Identify which cell holds the provided text, then report its [x, y] central coordinate. 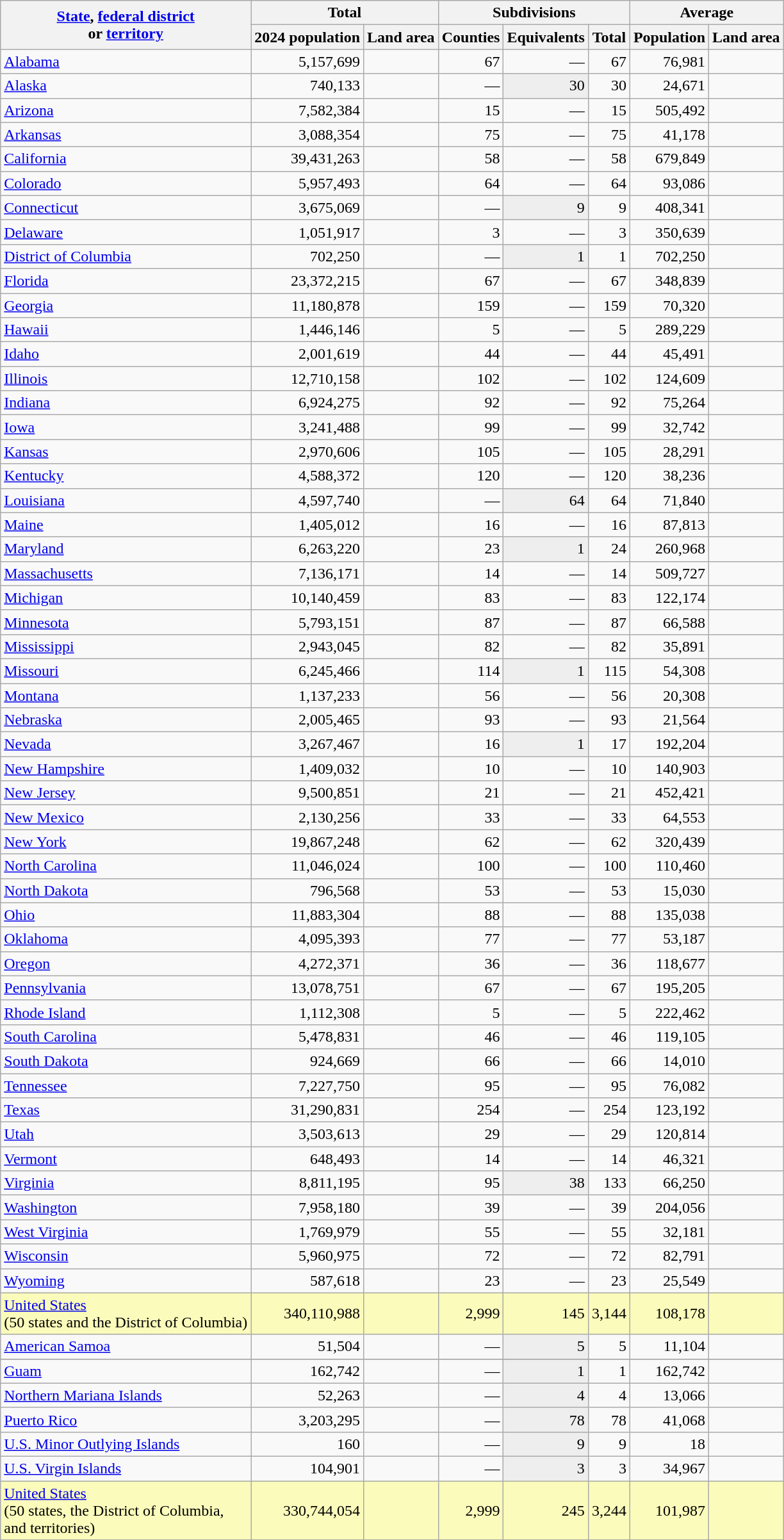
348,839 [669, 281]
Maryland [126, 549]
South Carolina [126, 1036]
3,203,295 [307, 1420]
Iowa [126, 427]
7,227,750 [307, 1086]
114 [471, 671]
Kentucky [126, 476]
34,967 [669, 1468]
76,981 [669, 61]
4,272,371 [307, 963]
Rhode Island [126, 1012]
Wyoming [126, 1281]
1,137,233 [307, 695]
U.S. Minor Outlying Islands [126, 1444]
South Dakota [126, 1061]
3,144 [608, 1313]
289,229 [669, 330]
320,439 [669, 842]
140,903 [669, 769]
52,263 [307, 1395]
United States (50 states, the District of Columbia, and territories) [126, 1511]
7,958,180 [307, 1208]
648,493 [307, 1159]
119,105 [669, 1036]
Oklahoma [126, 939]
32,181 [669, 1232]
7,136,171 [307, 573]
5,478,831 [307, 1036]
Kansas [126, 452]
Northern Mariana Islands [126, 1395]
23,372,215 [307, 281]
1,409,032 [307, 769]
20,308 [669, 695]
123,192 [669, 1110]
9,500,851 [307, 793]
11,104 [669, 1347]
70,320 [669, 306]
Florida [126, 281]
21,564 [669, 720]
13,066 [669, 1395]
509,727 [669, 573]
5,957,493 [307, 183]
796,568 [307, 890]
41,068 [669, 1420]
Utah [126, 1135]
8,811,195 [307, 1183]
330,744,054 [307, 1511]
45,491 [669, 354]
340,110,988 [307, 1313]
Wisconsin [126, 1256]
740,133 [307, 86]
Connecticut [126, 208]
35,891 [669, 646]
Guam [126, 1371]
25,549 [669, 1281]
66,588 [669, 622]
222,462 [669, 1012]
75,264 [669, 403]
18 [669, 1444]
Massachusetts [126, 573]
133 [608, 1183]
408,341 [669, 208]
71,840 [669, 500]
3,675,069 [307, 208]
10,140,459 [307, 598]
Equivalents [546, 37]
Population [669, 37]
5,960,975 [307, 1256]
Tennessee [126, 1086]
195,205 [669, 988]
19,867,248 [307, 842]
64,553 [669, 817]
104,901 [307, 1468]
93,086 [669, 183]
24 [608, 549]
Alaska [126, 86]
452,421 [669, 793]
38,236 [669, 476]
110,460 [669, 866]
New Jersey [126, 793]
Pennsylvania [126, 988]
120,814 [669, 1135]
3,267,467 [307, 744]
District of Columbia [126, 256]
505,492 [669, 110]
39,431,263 [307, 159]
Virginia [126, 1183]
46,321 [669, 1159]
Texas [126, 1110]
53,187 [669, 939]
28,291 [669, 452]
11,180,878 [307, 306]
3,241,488 [307, 427]
51,504 [307, 1347]
2,005,465 [307, 720]
350,639 [669, 232]
2,130,256 [307, 817]
Subdivisions [534, 13]
New York [126, 842]
31,290,831 [307, 1110]
204,056 [669, 1208]
11,883,304 [307, 915]
Nevada [126, 744]
Michigan [126, 598]
1,446,146 [307, 330]
41,178 [669, 135]
5,157,699 [307, 61]
13,078,751 [307, 988]
54,308 [669, 671]
145 [546, 1313]
Alabama [126, 61]
66,250 [669, 1183]
2,943,045 [307, 646]
17 [608, 744]
1,112,308 [307, 1012]
Hawaii [126, 330]
108,178 [669, 1313]
6,263,220 [307, 549]
7,582,384 [307, 110]
6,245,466 [307, 671]
4,588,372 [307, 476]
Illinois [126, 379]
924,669 [307, 1061]
2,001,619 [307, 354]
14,010 [669, 1061]
245 [546, 1511]
3,503,613 [307, 1135]
12,710,158 [307, 379]
Counties [471, 37]
2,970,606 [307, 452]
Ohio [126, 915]
Oregon [126, 963]
Colorado [126, 183]
6,924,275 [307, 403]
260,968 [669, 549]
101,987 [669, 1511]
U.S. Virgin Islands [126, 1468]
Arizona [126, 110]
122,174 [669, 598]
North Dakota [126, 890]
Nebraska [126, 720]
United States (50 states and the District of Columbia) [126, 1313]
32,742 [669, 427]
1,769,979 [307, 1232]
118,677 [669, 963]
American Samoa [126, 1347]
Louisiana [126, 500]
State, federal district or territory [126, 25]
587,618 [307, 1281]
West Virginia [126, 1232]
11,046,024 [307, 866]
Vermont [126, 1159]
160 [307, 1444]
Montana [126, 695]
87,813 [669, 525]
679,849 [669, 159]
115 [608, 671]
3,244 [608, 1511]
North Carolina [126, 866]
5,793,151 [307, 622]
Delaware [126, 232]
Average [706, 13]
82,791 [669, 1256]
76,082 [669, 1086]
24,671 [669, 86]
3,088,354 [307, 135]
California [126, 159]
Washington [126, 1208]
1,405,012 [307, 525]
2024 population [307, 37]
192,204 [669, 744]
38 [546, 1183]
Mississippi [126, 646]
Indiana [126, 403]
Maine [126, 525]
1,051,917 [307, 232]
New Mexico [126, 817]
15,030 [669, 890]
135,038 [669, 915]
4,597,740 [307, 500]
Puerto Rico [126, 1420]
Georgia [126, 306]
Minnesota [126, 622]
4,095,393 [307, 939]
Idaho [126, 354]
New Hampshire [126, 769]
124,609 [669, 379]
Arkansas [126, 135]
Missouri [126, 671]
